Detect which cell encompasses the target text, then output its [X, Y] center coordinate. 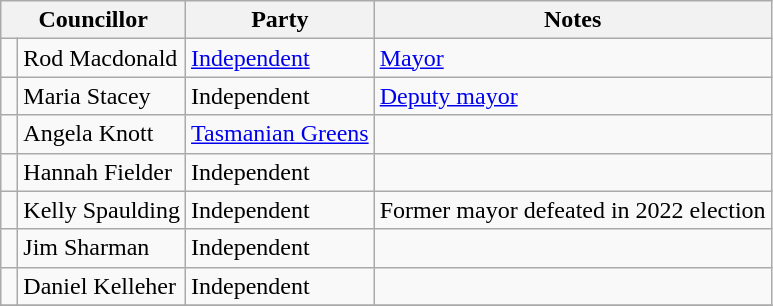
Former mayor defeated in 2022 election [572, 210]
Kelly Spaulding [102, 210]
Daniel Kelleher [102, 286]
Tasmanian Greens [280, 134]
Party [280, 20]
Mayor [572, 58]
Angela Knott [102, 134]
Maria Stacey [102, 96]
Rod Macdonald [102, 58]
Hannah Fielder [102, 172]
Notes [572, 20]
Councillor [94, 20]
Jim Sharman [102, 248]
Deputy mayor [572, 96]
